Provide the (x, y) coordinate of the cell's center where the given text is located.  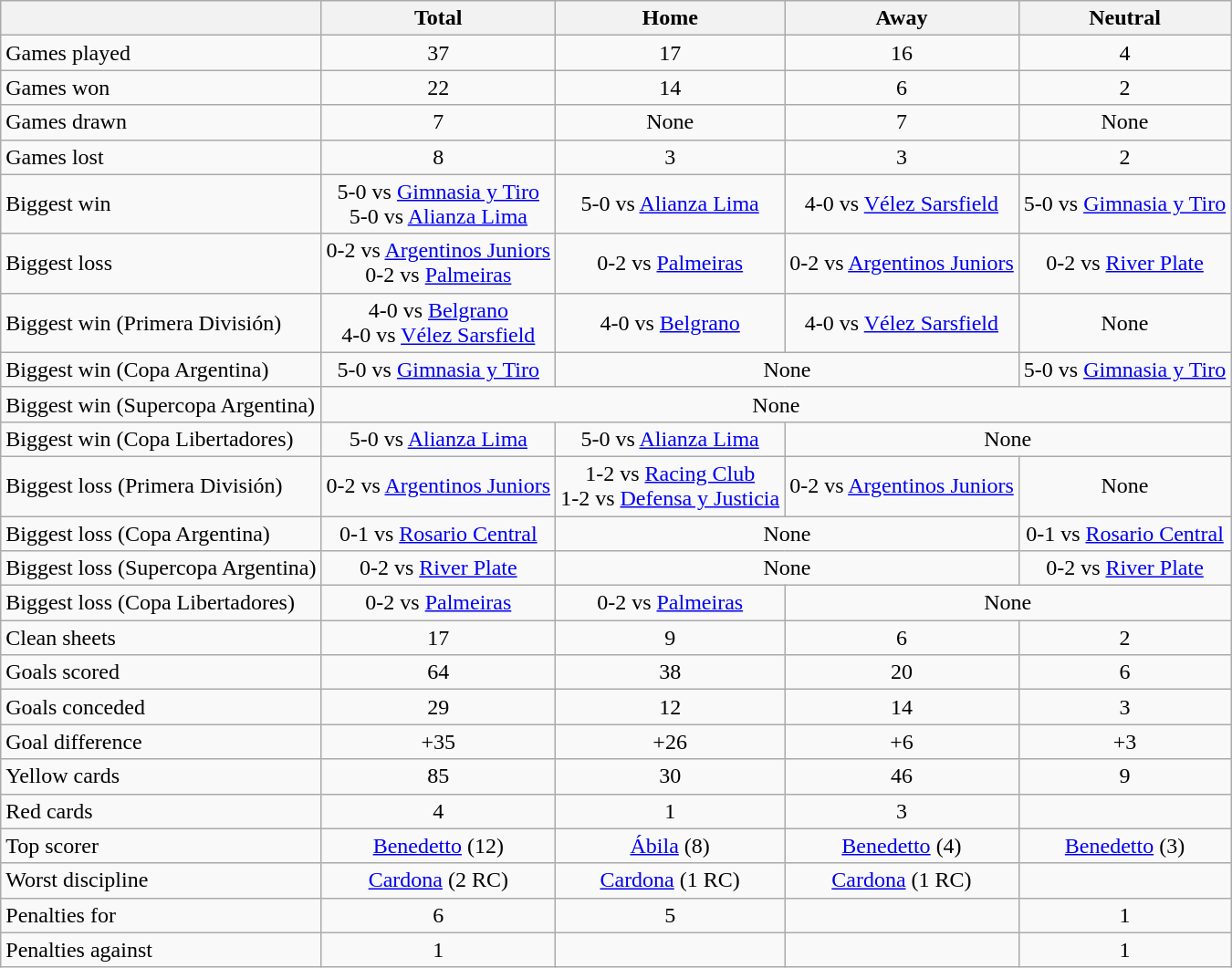
16 (902, 53)
64 (438, 672)
Biggest win (Copa Argentina) (161, 370)
30 (670, 776)
5-0 vs Gimnasia y Tiro5-0 vs Alianza Lima (438, 204)
29 (438, 707)
+3 (1124, 742)
Biggest loss (Primera División) (161, 485)
Biggest loss (161, 263)
Neutral (1124, 18)
Ábila (8) (670, 846)
Games drawn (161, 122)
Cardona (2 RC) (438, 880)
+35 (438, 742)
1-2 vs Racing Club1-2 vs Defensa y Justicia (670, 485)
Games won (161, 88)
Biggest loss (Supercopa Argentina) (161, 568)
4-0 vs Belgrano4-0 vs Vélez Sarsfield (438, 323)
Games lost (161, 157)
0-2 vs Argentinos Juniors0-2 vs Palmeiras (438, 263)
12 (670, 707)
Biggest win (161, 204)
Away (902, 18)
Benedetto (4) (902, 846)
8 (438, 157)
Games played (161, 53)
37 (438, 53)
Biggest win (Supercopa Argentina) (161, 404)
20 (902, 672)
46 (902, 776)
Total (438, 18)
Clean sheets (161, 638)
Top scorer (161, 846)
Biggest win (Copa Libertadores) (161, 439)
Home (670, 18)
+6 (902, 742)
Biggest loss (Copa Libertadores) (161, 603)
Yellow cards (161, 776)
+26 (670, 742)
38 (670, 672)
85 (438, 776)
Worst discipline (161, 880)
22 (438, 88)
Biggest loss (Copa Argentina) (161, 534)
5 (670, 915)
Penalties against (161, 950)
Goals conceded (161, 707)
4-0 vs Belgrano (670, 323)
Goal difference (161, 742)
Biggest win (Primera División) (161, 323)
Benedetto (12) (438, 846)
Benedetto (3) (1124, 846)
Goals scored (161, 672)
Red cards (161, 811)
Penalties for (161, 915)
